From the cell containing the given text, extract its center point as (X, Y) coordinate. 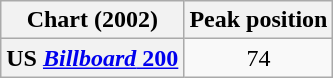
Peak position (258, 20)
Chart (2002) (92, 20)
74 (258, 58)
US Billboard 200 (92, 58)
